Pinpoint the cell where the given text exists, returning its [X, Y] midpoint coordinate. 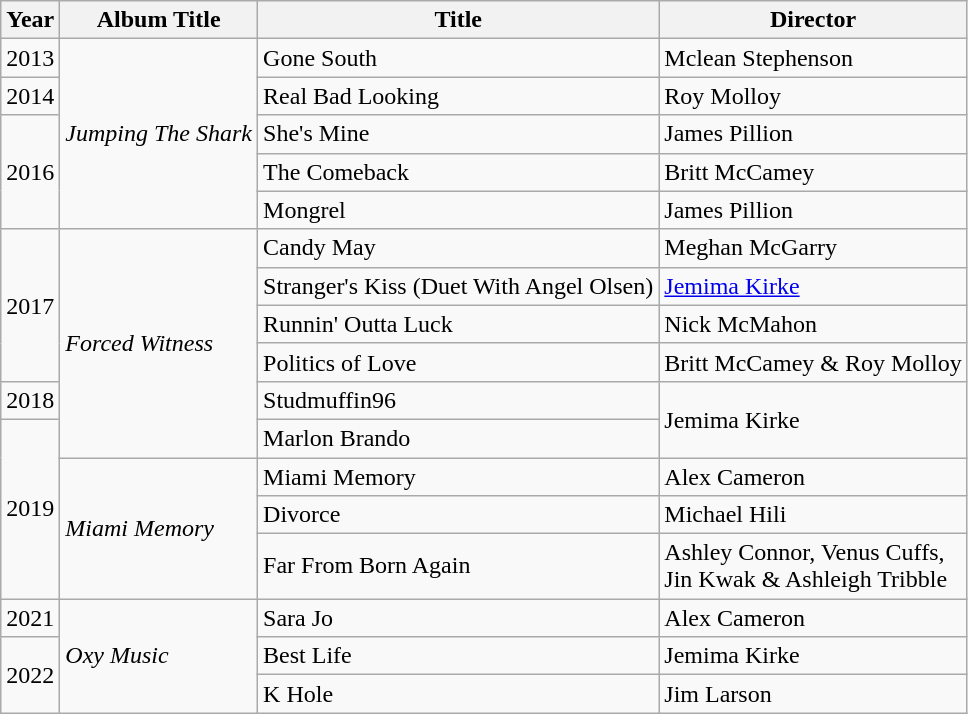
2021 [30, 618]
Michael Hili [813, 515]
Meghan McGarry [813, 248]
Real Bad Looking [458, 96]
Director [813, 20]
2017 [30, 305]
Far From Born Again [458, 566]
Candy May [458, 248]
Marlon Brando [458, 438]
2013 [30, 58]
Mclean Stephenson [813, 58]
Jim Larson [813, 694]
2014 [30, 96]
Studmuffin96 [458, 400]
Sara Jo [458, 618]
Best Life [458, 656]
Britt McCamey [813, 172]
Nick McMahon [813, 324]
Runnin' Outta Luck [458, 324]
The Comeback [458, 172]
2019 [30, 508]
Forced Witness [159, 343]
Roy Molloy [813, 96]
2016 [30, 172]
Gone South [458, 58]
Politics of Love [458, 362]
Album Title [159, 20]
2018 [30, 400]
Jumping The Shark [159, 134]
2022 [30, 675]
Divorce [458, 515]
Mongrel [458, 210]
Ashley Connor, Venus Cuffs, Jin Kwak & Ashleigh Tribble [813, 566]
Britt McCamey & Roy Molloy [813, 362]
Stranger's Kiss (Duet With Angel Olsen) [458, 286]
K Hole [458, 694]
Oxy Music [159, 656]
She's Mine [458, 134]
Title [458, 20]
Year [30, 20]
